Detect which cell encompasses the target text, then output its (x, y) center coordinate. 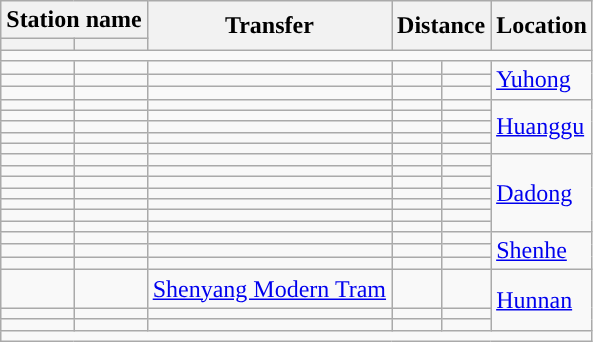
Huanggu (542, 126)
Hunnan (542, 300)
Yuhong (542, 80)
Shenyang Modern Tram (269, 289)
Location (542, 26)
Station name (74, 20)
Distance (442, 26)
Dadong (542, 192)
Shenhe (542, 251)
Transfer (269, 26)
